Detect which cell encompasses the target text, then output its (x, y) center coordinate. 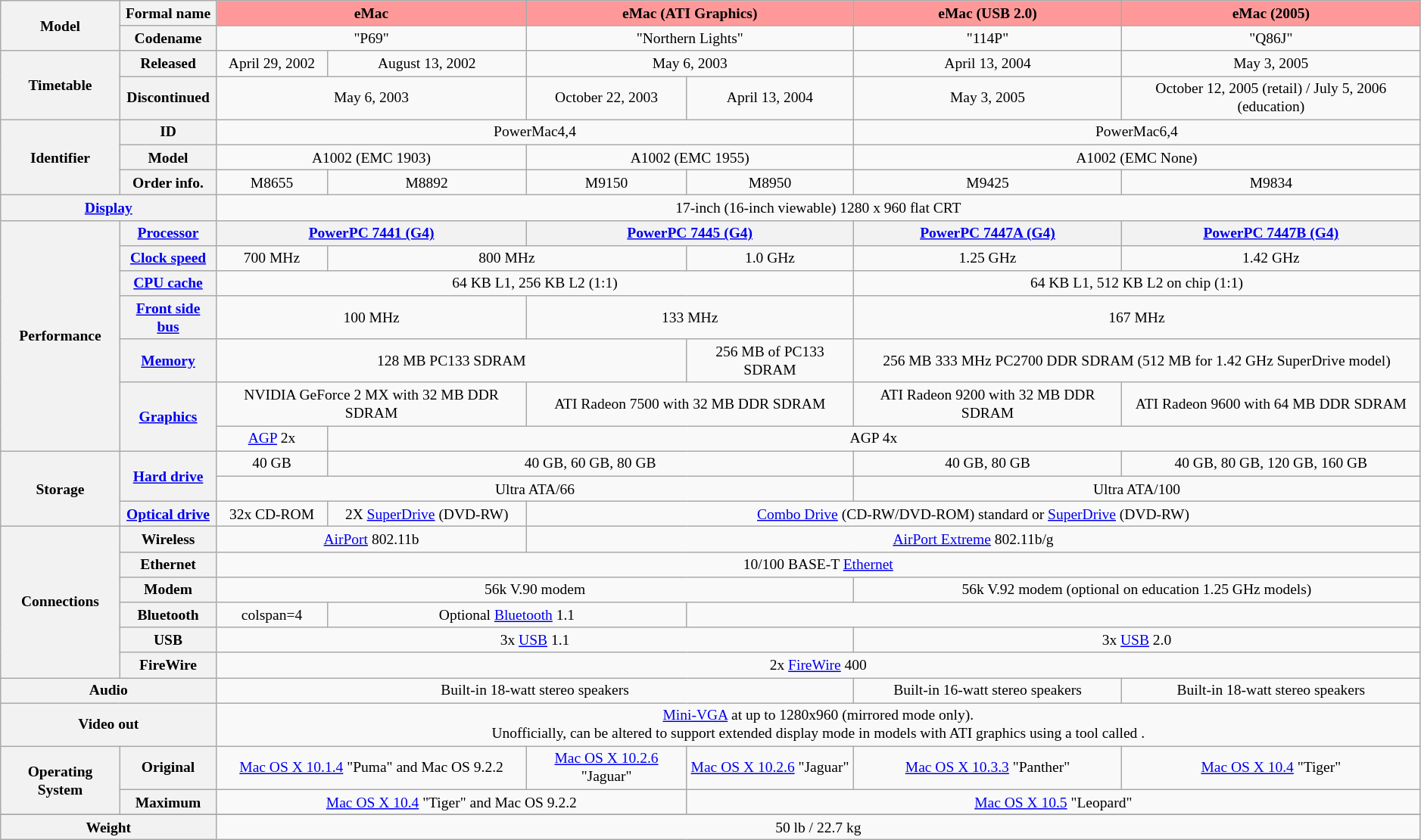
32x CD-ROM (272, 515)
Order info. (168, 182)
NVIDIA GeForce 2 MX with 32 MB DDR SDRAM (371, 404)
Bluetooth (168, 614)
10/100 BASE-T Ethernet (818, 565)
Mac OS X 10.4 "Tiger" and Mac OS 9.2.2 (451, 802)
Timetable (61, 85)
Weight (109, 828)
eMac (USB 2.0) (987, 14)
Mac OS X 10.3.3 "Panther" (987, 767)
October 22, 2003 (606, 98)
64 KB L1, 256 KB L2 (1:1) (534, 283)
Audio (109, 690)
64 KB L1, 512 KB L2 on chip (1:1) (1137, 283)
ATI Radeon 7500 with 32 MB DDR SDRAM (690, 404)
"Northern Lights" (690, 38)
PowerPC 7447B (G4) (1271, 233)
Optical drive (168, 515)
AirPort 802.11b (371, 539)
M9425 (987, 182)
40 GB (272, 463)
3x USB 1.1 (534, 640)
100 MHz (371, 318)
1.0 GHz (770, 257)
PowerMac4,4 (534, 132)
PowerMac6,4 (1137, 132)
1.42 GHz (1271, 257)
ATI Radeon 9600 with 64 MB DDR SDRAM (1271, 404)
700 MHz (272, 257)
Ultra ATA/66 (534, 489)
FireWire (168, 664)
M9150 (606, 182)
ATI Radeon 9200 with 32 MB DDR SDRAM (987, 404)
M9834 (1271, 182)
56k V.92 modem (optional on education 1.25 GHz models) (1137, 589)
Identifier (61, 157)
Ultra ATA/100 (1137, 489)
40 GB, 60 GB, 80 GB (591, 463)
A1002 (EMC None) (1137, 157)
Maximum (168, 802)
CPU cache (168, 283)
colspan=4 (272, 614)
August 13, 2002 (427, 64)
M8655 (272, 182)
128 MB PC133 SDRAM (451, 360)
Wireless (168, 539)
Storage (61, 489)
AirPort Extreme 802.11b/g (973, 539)
M8950 (770, 182)
Mac OS X 10.1.4 "Puma" and Mac OS 9.2.2 (371, 767)
Codename (168, 38)
56k V.90 modem (534, 589)
Built-in 16-watt stereo speakers (987, 690)
133 MHz (690, 318)
eMac (ATI Graphics) (690, 14)
PowerPC 7441 (G4) (371, 233)
167 MHz (1137, 318)
"P69" (371, 38)
Optional Bluetooth 1.1 (507, 614)
April 29, 2002 (272, 64)
Display (109, 207)
3x USB 2.0 (1137, 640)
Performance (61, 336)
eMac (371, 14)
Memory (168, 360)
Discontinued (168, 98)
Combo Drive (CD-RW/DVD-ROM) standard or SuperDrive (DVD-RW) (973, 515)
256 MB of PC133 SDRAM (770, 360)
"114P" (987, 38)
October 12, 2005 (retail) / July 5, 2006 (education) (1271, 98)
Mac OS X 10.5 "Leopard" (1054, 802)
Ethernet (168, 565)
50 lb / 22.7 kg (818, 828)
800 MHz (507, 257)
2X SuperDrive (DVD-RW) (427, 515)
256 MB 333 MHz PC2700 DDR SDRAM (512 MB for 1.42 GHz SuperDrive model) (1137, 360)
Clock speed (168, 257)
Mac OS X 10.4 "Tiger" (1271, 767)
PowerPC 7445 (G4) (690, 233)
PowerPC 7447A (G4) (987, 233)
Hard drive (168, 477)
eMac (2005) (1271, 14)
"Q86J" (1271, 38)
USB (168, 640)
ID (168, 132)
Connections (61, 602)
Formal name (168, 14)
AGP 2x (272, 439)
Released (168, 64)
1.25 GHz (987, 257)
Graphics (168, 416)
2x FireWire 400 (818, 664)
M8892 (427, 182)
40 GB, 80 GB, 120 GB, 160 GB (1271, 463)
AGP 4x (874, 439)
Video out (109, 725)
A1002 (EMC 1955) (690, 157)
Operating System (61, 781)
Original (168, 767)
Processor (168, 233)
Modem (168, 589)
A1002 (EMC 1903) (371, 157)
40 GB, 80 GB (987, 463)
Front side bus (168, 318)
17-inch (16-inch viewable) 1280 x 960 flat CRT (818, 207)
